Provide the [x, y] coordinate of the cell's center where the given text is located.  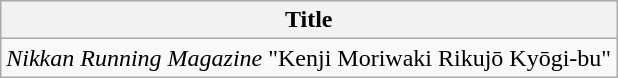
Title [309, 20]
Nikkan Running Magazine "Kenji Moriwaki Rikujō Kyōgi-bu" [309, 58]
